Extract the [x, y] coordinate from the center of the cell holding the provided text.  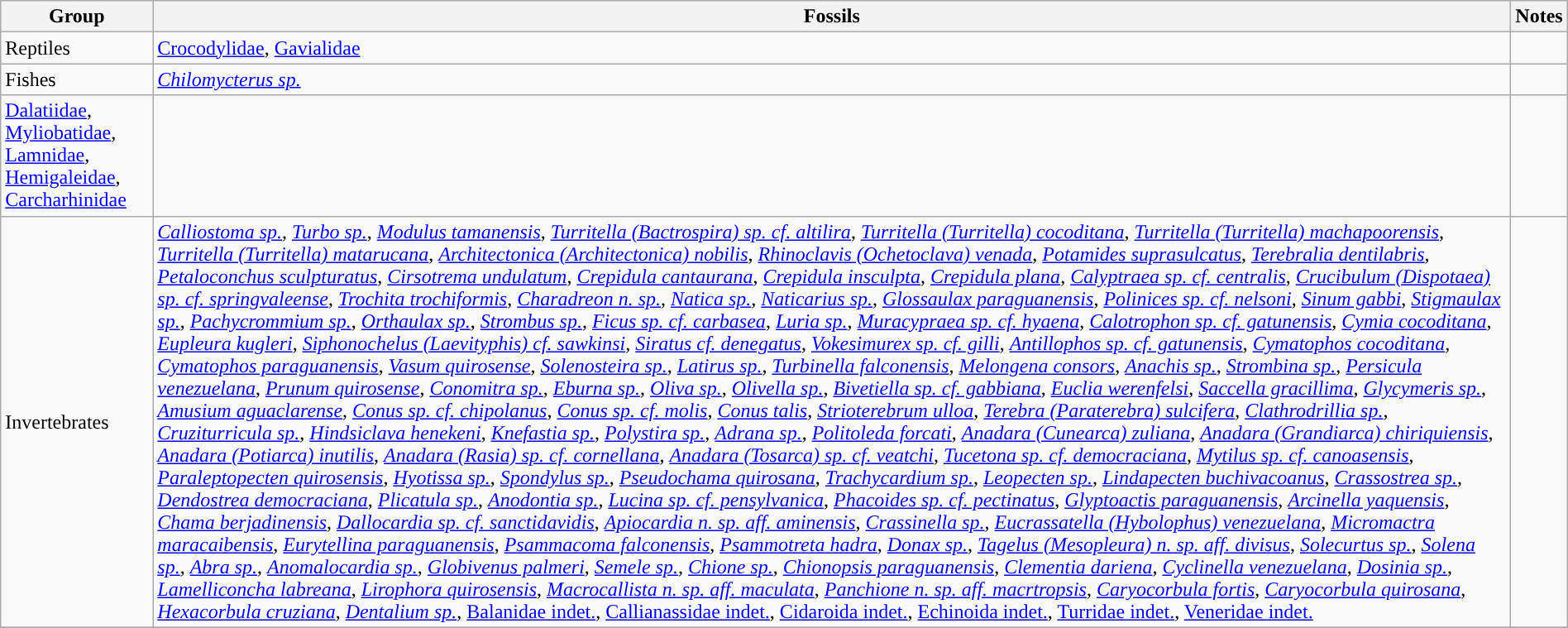
Fishes [77, 79]
Invertebrates [77, 422]
Notes [1539, 17]
Group [77, 17]
Dalatiidae, Myliobatidae, Lamnidae, Hemigaleidae, Carcharhinidae [77, 156]
Reptiles [77, 48]
Fossils [832, 17]
Chilomycterus sp. [832, 79]
Crocodylidae, Gavialidae [832, 48]
